Determine the (x, y) coordinate at the center of the cell enclosing the given text.  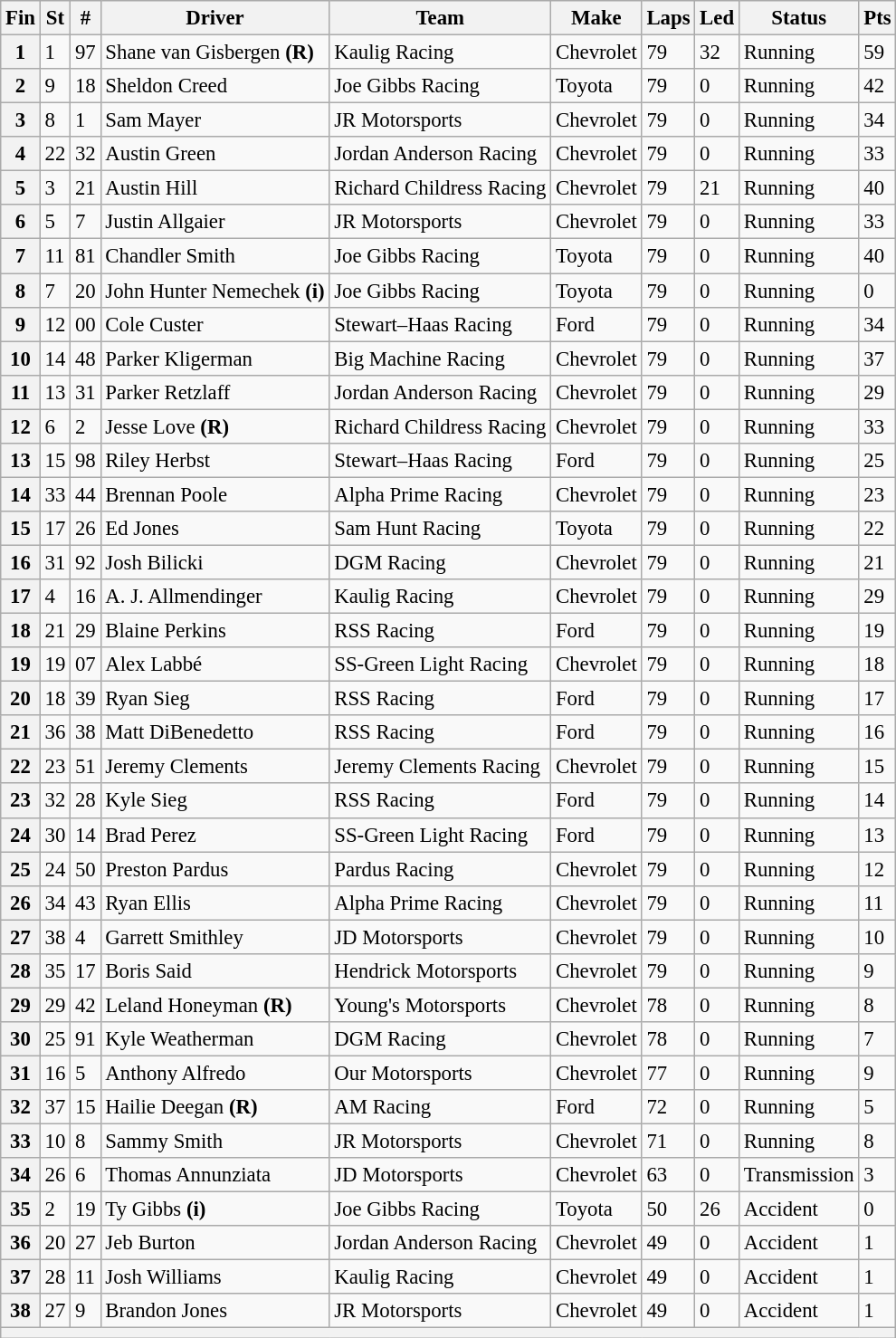
Cole Custer (215, 324)
Brad Perez (215, 835)
Pardus Racing (440, 869)
Ryan Ellis (215, 903)
Anthony Alfredo (215, 1073)
Jesse Love (R) (215, 426)
AM Racing (440, 1107)
Transmission (798, 1175)
Alex Labbé (215, 664)
Kyle Weatherman (215, 1039)
St (54, 18)
A. J. Allmendinger (215, 597)
44 (85, 494)
Austin Green (215, 154)
Josh Bilicki (215, 562)
Laps (668, 18)
51 (85, 767)
Matt DiBenedetto (215, 732)
Driver (215, 18)
Brennan Poole (215, 494)
Status (798, 18)
Ed Jones (215, 529)
Pts (878, 18)
Parker Kligerman (215, 358)
81 (85, 256)
Preston Pardus (215, 869)
John Hunter Nemechek (i) (215, 291)
Boris Said (215, 971)
Fin (21, 18)
59 (878, 53)
Big Machine Racing (440, 358)
92 (85, 562)
43 (85, 903)
Jeb Burton (215, 1243)
98 (85, 461)
Justin Allgaier (215, 222)
Garrett Smithley (215, 937)
Our Motorsports (440, 1073)
Sam Hunt Racing (440, 529)
Kyle Sieg (215, 801)
Ryan Sieg (215, 699)
Hailie Deegan (R) (215, 1107)
Young's Motorsports (440, 1005)
91 (85, 1039)
Jeremy Clements Racing (440, 767)
39 (85, 699)
48 (85, 358)
Make (596, 18)
Parker Retzlaff (215, 392)
Leland Honeyman (R) (215, 1005)
Ty Gibbs (i) (215, 1209)
71 (668, 1142)
Austin Hill (215, 188)
Chandler Smith (215, 256)
Josh Williams (215, 1277)
Blaine Perkins (215, 631)
77 (668, 1073)
# (85, 18)
63 (668, 1175)
Jeremy Clements (215, 767)
Sammy Smith (215, 1142)
Riley Herbst (215, 461)
Sheldon Creed (215, 86)
07 (85, 664)
Led (717, 18)
Brandon Jones (215, 1312)
Thomas Annunziata (215, 1175)
72 (668, 1107)
Team (440, 18)
Sam Mayer (215, 120)
00 (85, 324)
Shane van Gisbergen (R) (215, 53)
97 (85, 53)
Hendrick Motorsports (440, 971)
